Locate the cell with the specified text and output its (x, y) center coordinate. 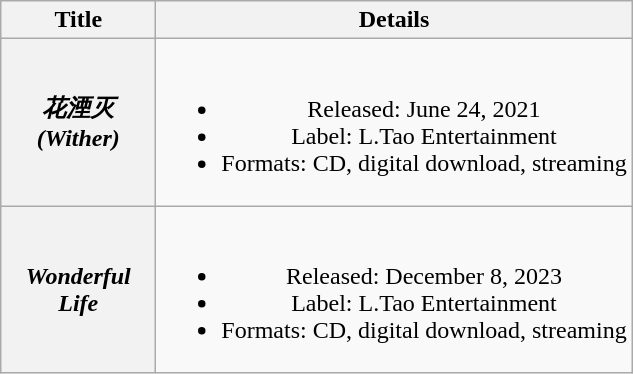
Title (78, 20)
Released: June 24, 2021Label: L.Tao EntertainmentFormats: CD, digital download, streaming (394, 122)
Released: December 8, 2023Label: L.Tao EntertainmentFormats: CD, digital download, streaming (394, 290)
Wonderful Life (78, 290)
花湮灭 (Wither) (78, 122)
Details (394, 20)
